From the cell containing the given text, extract its center point as [x, y] coordinate. 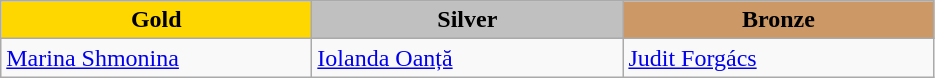
Bronze [778, 20]
Silver [468, 20]
Judit Forgács [778, 58]
Gold [156, 20]
Marina Shmonina [156, 58]
Iolanda Oanță [468, 58]
